Pinpoint the cell where the given text exists, returning its [X, Y] midpoint coordinate. 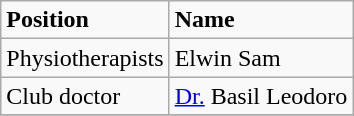
Position [85, 20]
Name [261, 20]
Dr. Basil Leodoro [261, 96]
Physiotherapists [85, 58]
Elwin Sam [261, 58]
Club doctor [85, 96]
